Determine the [x, y] coordinate at the center of the cell enclosing the given text.  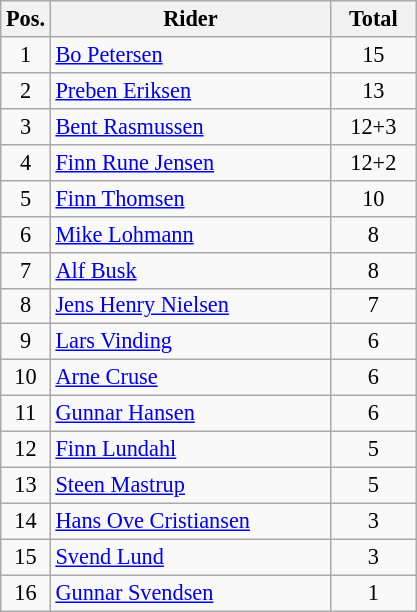
Finn Rune Jensen [190, 162]
Gunnar Hansen [190, 414]
Preben Eriksen [190, 90]
12 [26, 450]
9 [26, 342]
Jens Henry Nielsen [190, 306]
12+3 [374, 126]
Steen Mastrup [190, 485]
Rider [190, 19]
Mike Lohmann [190, 234]
Alf Busk [190, 270]
Gunnar Svendsen [190, 593]
Pos. [26, 19]
4 [26, 162]
Lars Vinding [190, 342]
Finn Thomsen [190, 198]
Total [374, 19]
Arne Cruse [190, 378]
Bo Petersen [190, 55]
Bent Rasmussen [190, 126]
11 [26, 414]
Svend Lund [190, 557]
Finn Lundahl [190, 450]
Hans Ove Cristiansen [190, 521]
12+2 [374, 162]
2 [26, 90]
14 [26, 521]
16 [26, 593]
